For the text-containing cell, return its midpoint in (x, y) coordinate format. 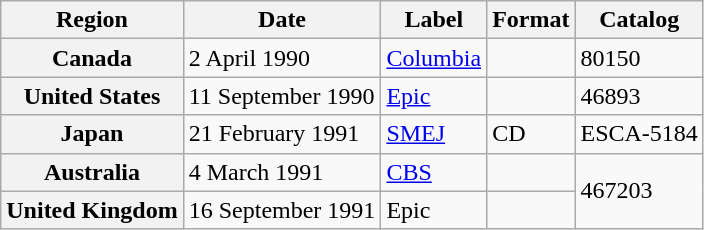
Canada (92, 58)
CD (531, 134)
Region (92, 20)
467203 (639, 191)
Date (282, 20)
SMEJ (434, 134)
United States (92, 96)
United Kingdom (92, 210)
CBS (434, 172)
Catalog (639, 20)
Japan (92, 134)
16 September 1991 (282, 210)
Australia (92, 172)
46893 (639, 96)
Label (434, 20)
Columbia (434, 58)
21 February 1991 (282, 134)
4 March 1991 (282, 172)
2 April 1990 (282, 58)
ESCA-5184 (639, 134)
11 September 1990 (282, 96)
80150 (639, 58)
Format (531, 20)
